Search for the cell housing the specified text and yield its [X, Y] center coordinate. 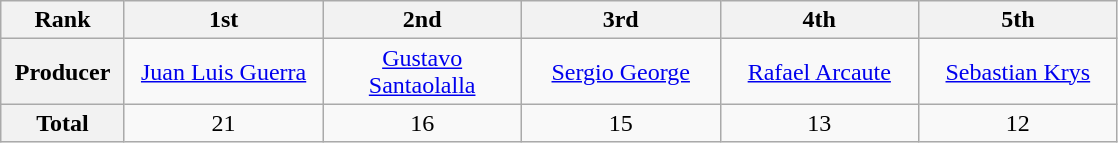
21 [224, 123]
Juan Luis Guerra [224, 72]
3rd [620, 20]
Rafael Arcaute [820, 72]
1st [224, 20]
Producer [63, 72]
Rank [63, 20]
13 [820, 123]
12 [1018, 123]
15 [620, 123]
2nd [422, 20]
5th [1018, 20]
Sergio George [620, 72]
Total [63, 123]
Sebastian Krys [1018, 72]
4th [820, 20]
Gustavo Santaolalla [422, 72]
16 [422, 123]
